Locate the cell with the specified text and output its [x, y] center coordinate. 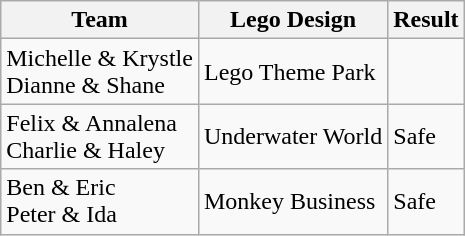
Ben & EricPeter & Ida [100, 202]
Michelle & KrystleDianne & Shane [100, 72]
Team [100, 20]
Underwater World [292, 136]
Lego Theme Park [292, 72]
Felix & AnnalenaCharlie & Haley [100, 136]
Result [426, 20]
Lego Design [292, 20]
Monkey Business [292, 202]
